For the text-containing cell, return its midpoint in (x, y) coordinate format. 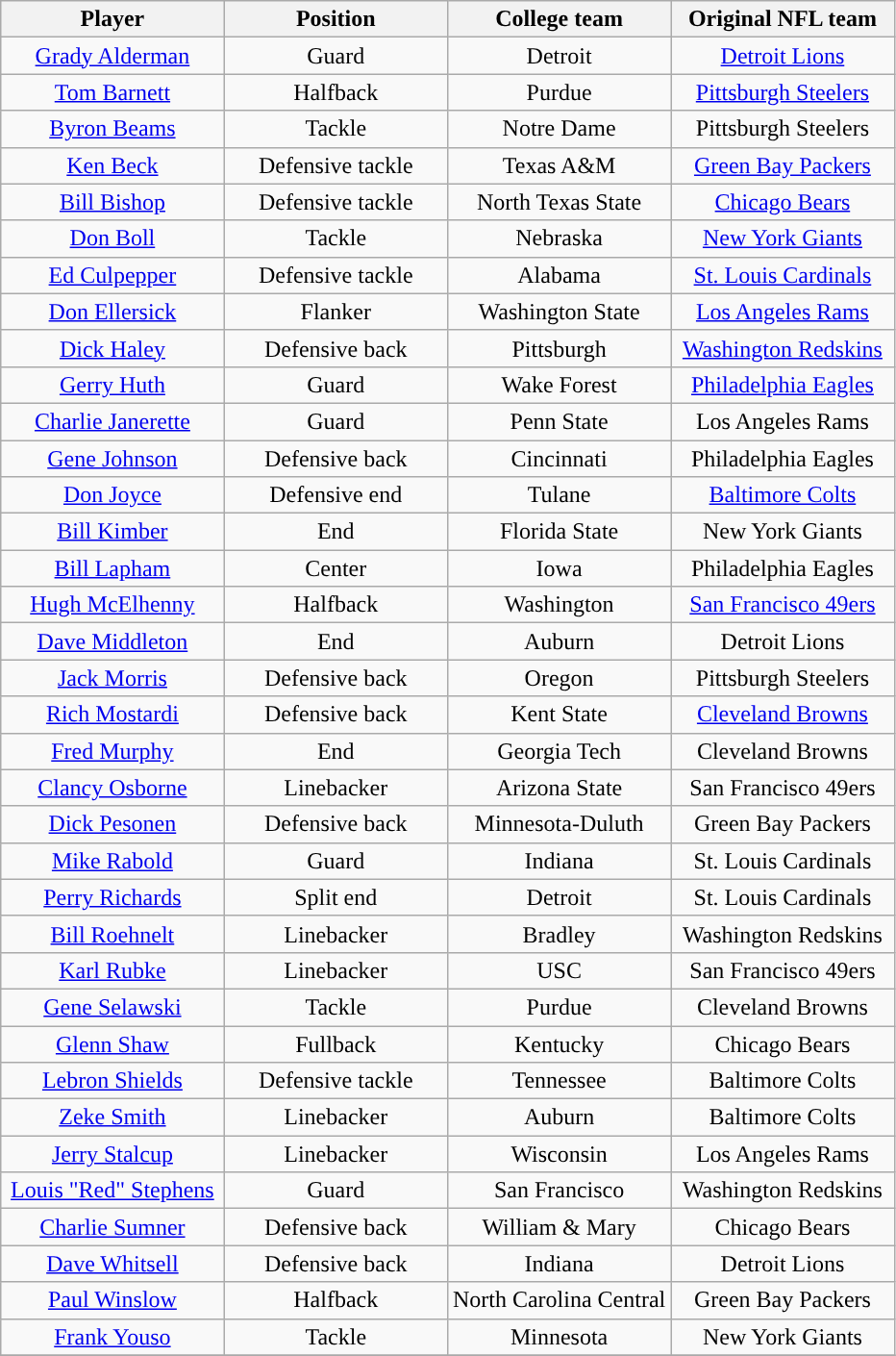
Mike Rabold (112, 861)
Karl Rubke (112, 970)
Perry Richards (112, 897)
Rich Mostardi (112, 715)
Pittsburgh (559, 348)
Fullback (336, 1043)
Byron Beams (112, 129)
Louis "Red" Stephens (112, 1191)
Gerry Huth (112, 385)
Minnesota (559, 1337)
Tennessee (559, 1081)
Charlie Janerette (112, 421)
Minnesota-Duluth (559, 824)
Texas A&M (559, 165)
Flanker (336, 312)
Bradley (559, 934)
Tom Barnett (112, 92)
Glenn Shaw (112, 1043)
Jack Morris (112, 678)
Lebron Shields (112, 1081)
USC (559, 970)
North Texas State (559, 202)
Dick Pesonen (112, 824)
Iowa (559, 568)
Charlie Sumner (112, 1227)
Notre Dame (559, 129)
Kent State (559, 715)
Wake Forest (559, 385)
Arizona State (559, 788)
Tulane (559, 495)
Nebraska (559, 239)
Washington (559, 605)
Defensive end (336, 495)
Washington State (559, 312)
Position (336, 19)
Frank Youso (112, 1337)
San Francisco (559, 1191)
Paul Winslow (112, 1300)
Bill Kimber (112, 532)
Georgia Tech (559, 751)
Player (112, 19)
Don Joyce (112, 495)
Bill Bishop (112, 202)
Dave Whitsell (112, 1264)
Bill Lapham (112, 568)
Dave Middleton (112, 641)
College team (559, 19)
Zeke Smith (112, 1117)
Hugh McElhenny (112, 605)
Florida State (559, 532)
Grady Alderman (112, 56)
Jerry Stalcup (112, 1154)
Alabama (559, 275)
North Carolina Central (559, 1300)
Gene Johnson (112, 459)
Clancy Osborne (112, 788)
Split end (336, 897)
Penn State (559, 421)
Original NFL team (783, 19)
Fred Murphy (112, 751)
Ed Culpepper (112, 275)
Gene Selawski (112, 1007)
Don Ellersick (112, 312)
Oregon (559, 678)
Cincinnati (559, 459)
Kentucky (559, 1043)
Dick Haley (112, 348)
Ken Beck (112, 165)
Wisconsin (559, 1154)
Bill Roehnelt (112, 934)
Center (336, 568)
Don Boll (112, 239)
William & Mary (559, 1227)
